Extract the [X, Y] coordinate from the center of the cell holding the provided text.  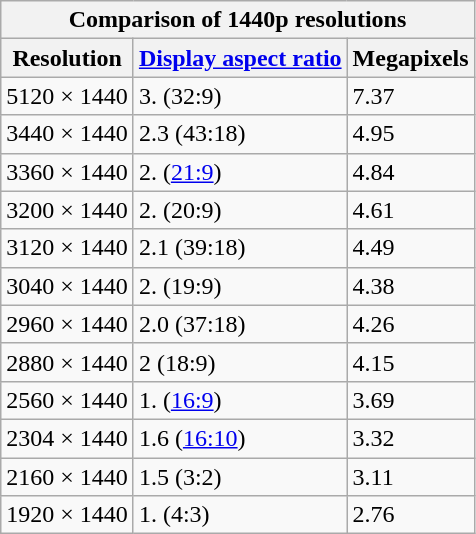
2.76 [410, 515]
2. (19:9) [240, 286]
1.5 (3:2) [240, 477]
4.84 [410, 172]
4.95 [410, 134]
1. (16:9) [240, 400]
2960 × 1440 [68, 324]
2304 × 1440 [68, 438]
3.11 [410, 477]
3040 × 1440 [68, 286]
Comparison of 1440p resolutions [238, 20]
3.69 [410, 400]
Resolution [68, 58]
4.26 [410, 324]
1920 × 1440 [68, 515]
3120 × 1440 [68, 248]
2.3 (43:18) [240, 134]
3. (32:9) [240, 96]
3360 × 1440 [68, 172]
3.32 [410, 438]
1. (4:3) [240, 515]
4.38 [410, 286]
2.0 (37:18) [240, 324]
2. (21:9) [240, 172]
3200 × 1440 [68, 210]
Display aspect ratio [240, 58]
2160 × 1440 [68, 477]
2.1 (39:18) [240, 248]
2560 × 1440 [68, 400]
2 (18:9) [240, 362]
4.49 [410, 248]
7.37 [410, 96]
3440 × 1440 [68, 134]
5120 × 1440 [68, 96]
4.61 [410, 210]
2880 × 1440 [68, 362]
2. (20:9) [240, 210]
Megapixels [410, 58]
1.6 (16:10) [240, 438]
4.15 [410, 362]
